Provide the (X, Y) coordinate of the cell's center where the given text is located.  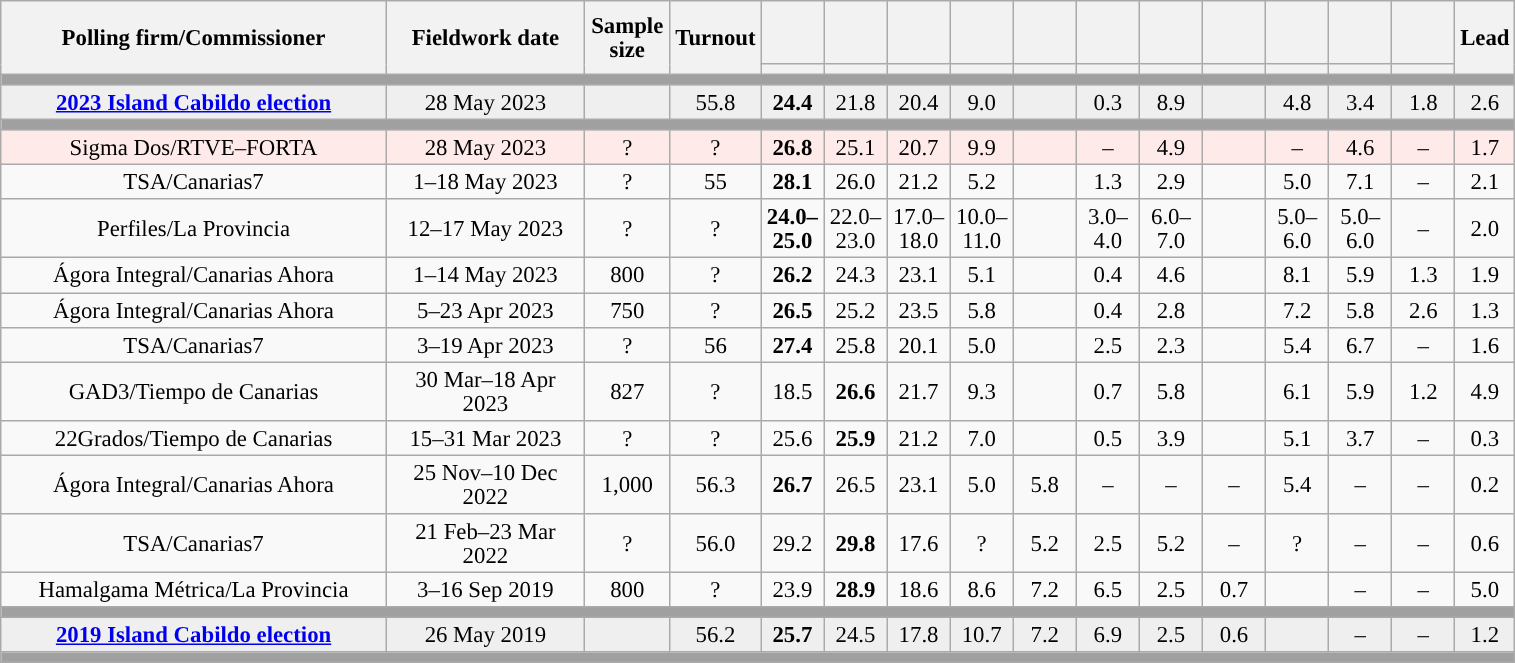
15–31 Mar 2023 (485, 438)
23.5 (918, 310)
26.8 (792, 148)
Hamalgama Métrica/La Provincia (194, 590)
Polling firm/Commissioner (194, 38)
28.1 (792, 182)
25.6 (792, 438)
Fieldwork date (485, 38)
56.2 (716, 634)
56.0 (716, 544)
9.3 (982, 392)
56.3 (716, 484)
2023 Island Cabildo election (194, 102)
55 (716, 182)
24.0–25.0 (792, 230)
10.0–11.0 (982, 230)
Lead (1485, 38)
29.8 (856, 544)
25.2 (856, 310)
6.5 (1108, 590)
8.6 (982, 590)
1–18 May 2023 (485, 182)
20.7 (918, 148)
25.7 (792, 634)
17.6 (918, 544)
26.6 (856, 392)
5–23 Apr 2023 (485, 310)
9.0 (982, 102)
18.6 (918, 590)
17.0–18.0 (918, 230)
6.0–7.0 (1170, 230)
3.9 (1170, 438)
2.1 (1485, 182)
Sigma Dos/RTVE–FORTA (194, 148)
25.9 (856, 438)
17.8 (918, 634)
1.9 (1485, 276)
10.7 (982, 634)
3–19 Apr 2023 (485, 344)
9.9 (982, 148)
27.4 (792, 344)
24.4 (792, 102)
26.0 (856, 182)
24.3 (856, 276)
827 (627, 392)
4.8 (1298, 102)
26.7 (792, 484)
25.8 (856, 344)
7.1 (1360, 182)
0.5 (1108, 438)
56 (716, 344)
8.1 (1298, 276)
Perfiles/La Provincia (194, 230)
2.8 (1170, 310)
12–17 May 2023 (485, 230)
21.7 (918, 392)
6.1 (1298, 392)
25.1 (856, 148)
24.5 (856, 634)
Sample size (627, 38)
Turnout (716, 38)
25 Nov–10 Dec 2022 (485, 484)
8.9 (1170, 102)
750 (627, 310)
21.8 (856, 102)
22Grados/Tiempo de Canarias (194, 438)
7.0 (982, 438)
2.0 (1485, 230)
22.0–23.0 (856, 230)
3.7 (1360, 438)
28.9 (856, 590)
0.2 (1485, 484)
26 May 2019 (485, 634)
21 Feb–23 Mar 2022 (485, 544)
1.7 (1485, 148)
26.2 (792, 276)
6.9 (1108, 634)
29.2 (792, 544)
18.5 (792, 392)
6.7 (1360, 344)
2.3 (1170, 344)
23.9 (792, 590)
2019 Island Cabildo election (194, 634)
2.9 (1170, 182)
1.8 (1424, 102)
1.6 (1485, 344)
3–16 Sep 2019 (485, 590)
55.8 (716, 102)
1,000 (627, 484)
GAD3/Tiempo de Canarias (194, 392)
20.4 (918, 102)
3.0–4.0 (1108, 230)
3.4 (1360, 102)
30 Mar–18 Apr 2023 (485, 392)
20.1 (918, 344)
1–14 May 2023 (485, 276)
